For the text-containing cell, return its midpoint in [x, y] coordinate format. 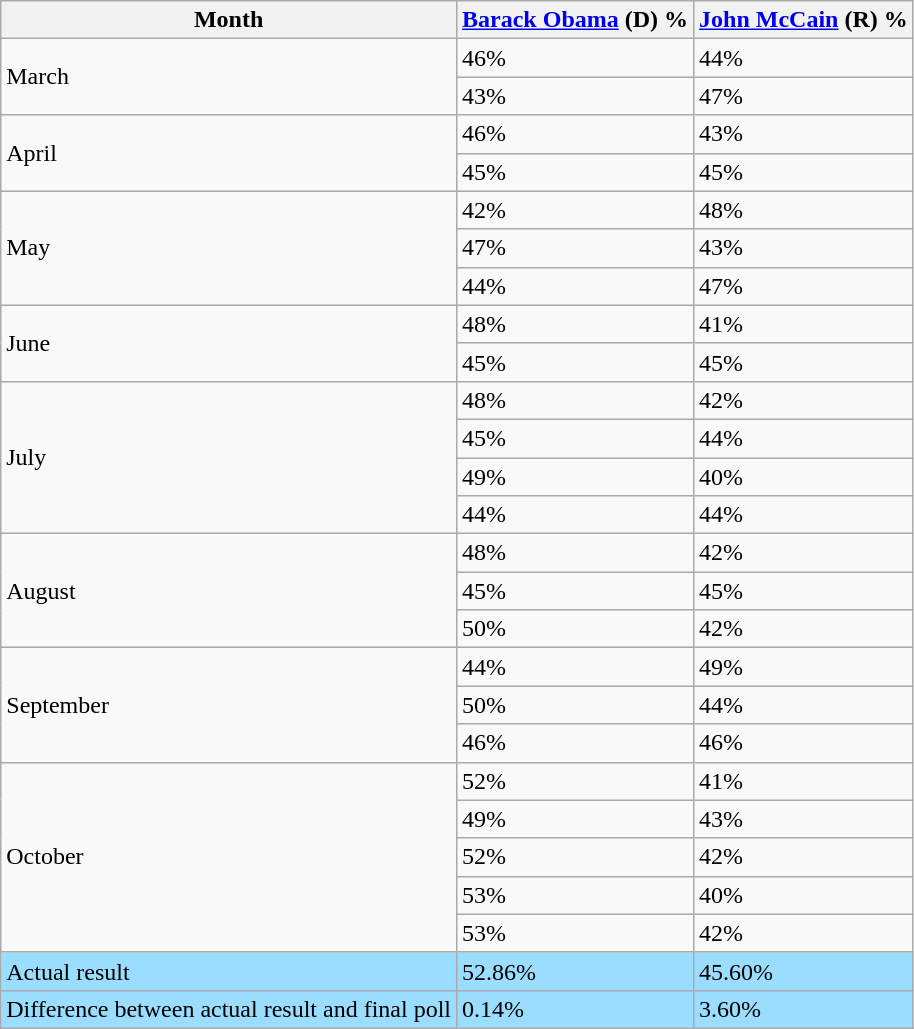
May [229, 248]
52.86% [576, 971]
October [229, 857]
April [229, 153]
August [229, 591]
John McCain (R) % [804, 20]
July [229, 457]
Barack Obama (D) % [576, 20]
June [229, 343]
September [229, 705]
Month [229, 20]
3.60% [804, 1009]
Difference between actual result and final poll [229, 1009]
March [229, 77]
45.60% [804, 971]
0.14% [576, 1009]
Actual result [229, 971]
